Output the (x, y) coordinate of the center of the cell containing the given text.  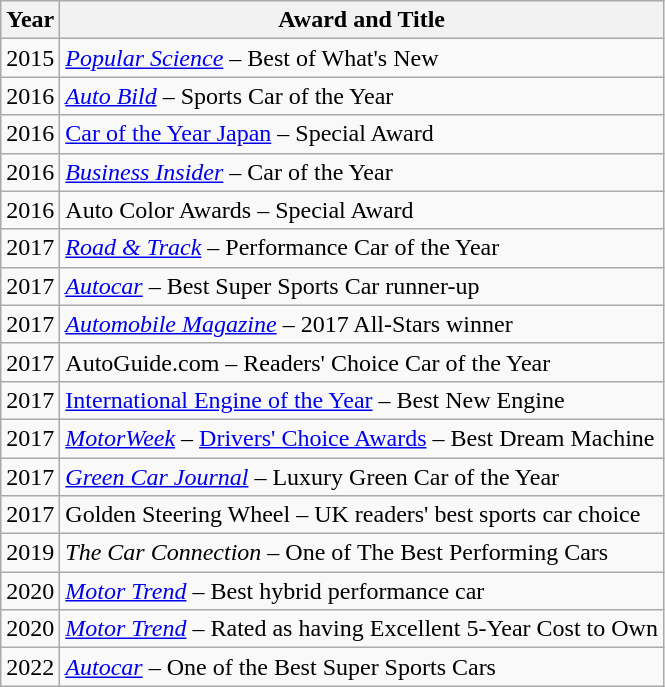
Car of the Year Japan – Special Award (362, 134)
Autocar – One of the Best Super Sports Cars (362, 667)
International Engine of the Year – Best New Engine (362, 400)
AutoGuide.com – Readers' Choice Car of the Year (362, 362)
Automobile Magazine – 2017 All-Stars winner (362, 324)
2019 (30, 553)
Business Insider – Car of the Year (362, 172)
Autocar – Best Super Sports Car runner-up (362, 286)
Road & Track – Performance Car of the Year (362, 248)
Green Car Journal – Luxury Green Car of the Year (362, 477)
Auto Color Awards – Special Award (362, 210)
MotorWeek – Drivers' Choice Awards – Best Dream Machine (362, 438)
Motor Trend – Rated as having Excellent 5-Year Cost to Own (362, 629)
2015 (30, 58)
Motor Trend – Best hybrid performance car (362, 591)
Award and Title (362, 20)
Auto Bild – Sports Car of the Year (362, 96)
Golden Steering Wheel – UK readers' best sports car choice (362, 515)
Year (30, 20)
The Car Connection – One of The Best Performing Cars (362, 553)
2022 (30, 667)
Popular Science – Best of What's New (362, 58)
